Find where the given text appears and provide that cell's center as [X, Y] coordinate. 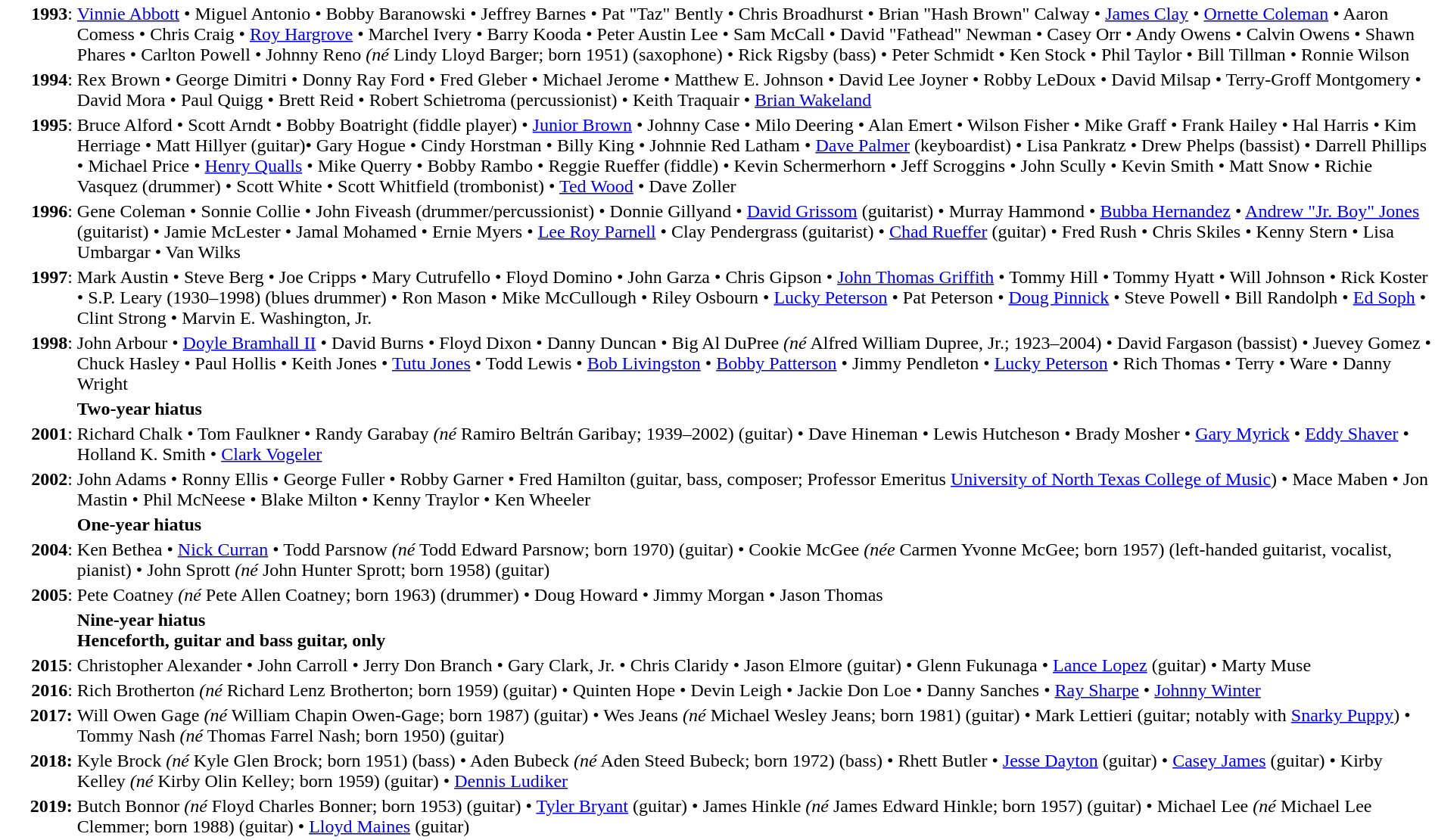
Two-year hiatus [754, 409]
1993: [38, 34]
1995: [38, 156]
1994: [38, 89]
2019: [38, 816]
Pete Coatney (né Pete Allen Coatney; born 1963) (drummer) • Doug Howard • Jimmy Morgan • Jason Thomas [754, 595]
1997: [38, 297]
2017: [38, 725]
2005: [38, 595]
2004: [38, 560]
2002: [38, 489]
Nine-year hiatusHenceforth, guitar and bass guitar, only [754, 630]
2001: [38, 443]
1996: [38, 232]
1998: [38, 363]
2015: [38, 665]
One-year hiatus [754, 524]
2016: [38, 690]
2018: [38, 770]
